Detect which cell encompasses the target text, then output its [X, Y] center coordinate. 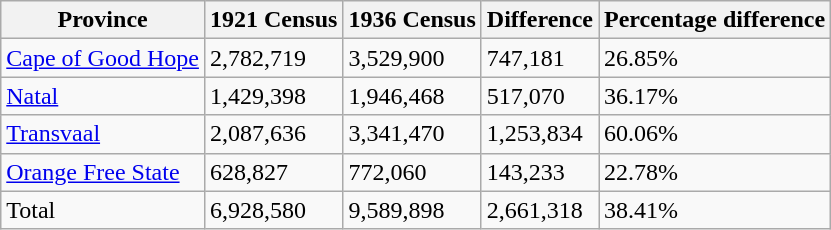
1,253,834 [540, 134]
628,827 [273, 172]
1,429,398 [273, 96]
Total [103, 210]
Transvaal [103, 134]
Cape of Good Hope [103, 58]
38.41% [715, 210]
9,589,898 [412, 210]
1921 Census [273, 20]
6,928,580 [273, 210]
36.17% [715, 96]
Natal [103, 96]
1,946,468 [412, 96]
1936 Census [412, 20]
60.06% [715, 134]
143,233 [540, 172]
517,070 [540, 96]
Percentage difference [715, 20]
2,782,719 [273, 58]
772,060 [412, 172]
22.78% [715, 172]
Orange Free State [103, 172]
2,661,318 [540, 210]
2,087,636 [273, 134]
3,529,900 [412, 58]
Difference [540, 20]
26.85% [715, 58]
3,341,470 [412, 134]
747,181 [540, 58]
Province [103, 20]
